Search for the cell housing the specified text and yield its (x, y) center coordinate. 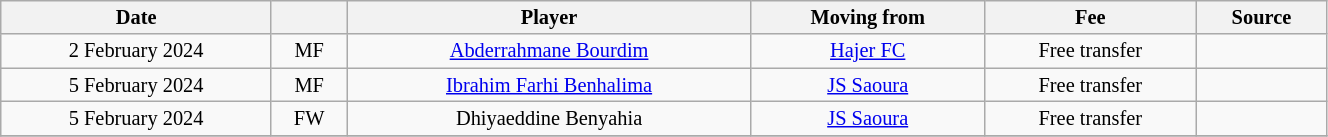
Dhiyaeddine Benyahia (549, 118)
Abderrahmane Bourdim (549, 51)
Hajer FC (868, 51)
FW (308, 118)
Ibrahim Farhi Benhalima (549, 85)
Player (549, 17)
Source (1261, 17)
2 February 2024 (136, 51)
Moving from (868, 17)
Date (136, 17)
Fee (1090, 17)
